Pinpoint the cell where the given text exists, returning its (X, Y) midpoint coordinate. 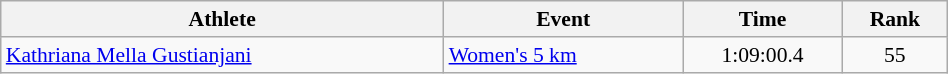
Athlete (222, 19)
Rank (894, 19)
Kathriana Mella Gustianjani (222, 55)
Event (564, 19)
1:09:00.4 (763, 55)
Women's 5 km (564, 55)
Time (763, 19)
55 (894, 55)
